For the text-containing cell, return its midpoint in [x, y] coordinate format. 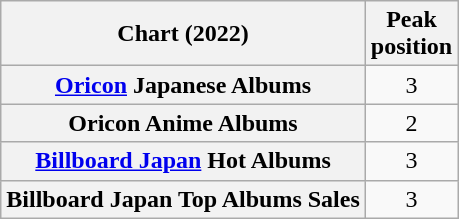
Billboard Japan Hot Albums [184, 161]
2 [411, 123]
Chart (2022) [184, 34]
Oricon Japanese Albums [184, 85]
Oricon Anime Albums [184, 123]
Peak position [411, 34]
Billboard Japan Top Albums Sales [184, 199]
